Provide the (X, Y) coordinate of the cell's center where the given text is located.  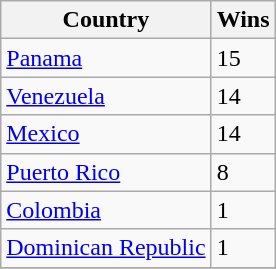
Venezuela (106, 96)
Puerto Rico (106, 172)
Colombia (106, 210)
Panama (106, 58)
Mexico (106, 134)
8 (243, 172)
Dominican Republic (106, 248)
Country (106, 20)
15 (243, 58)
Wins (243, 20)
